Scan for the cell matching the given text and deliver its [X, Y] coordinate at center. 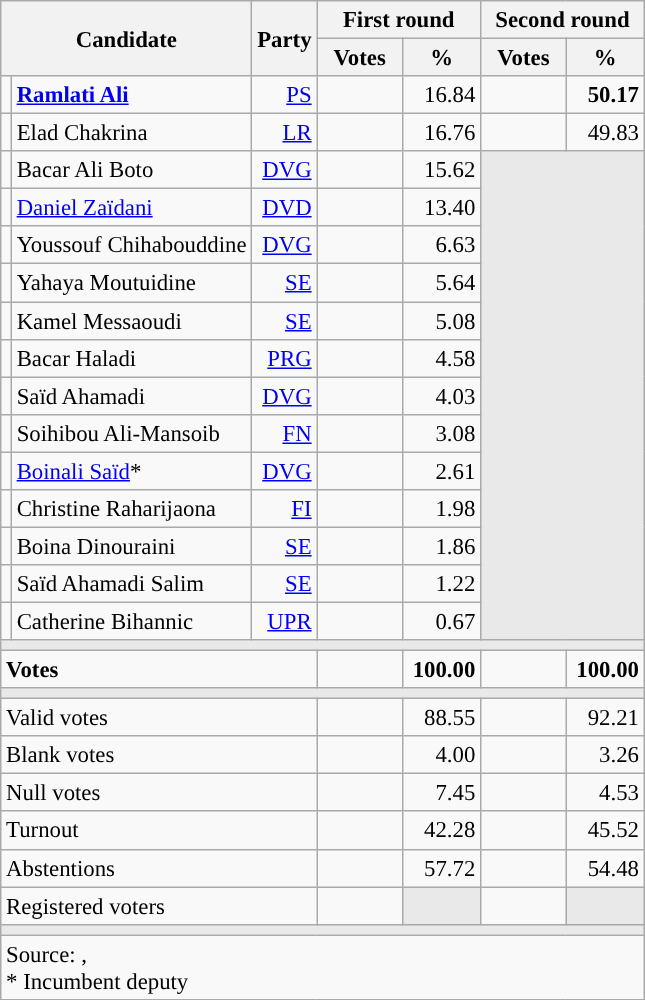
Catherine Bihannic [132, 621]
54.48 [605, 868]
50.17 [605, 95]
PS [284, 95]
Party [284, 38]
4.00 [441, 755]
Boina Dinouraini [132, 546]
PRG [284, 358]
Soihibou Ali-Mansoib [132, 433]
Blank votes [159, 755]
Youssouf Chihabouddine [132, 245]
Saïd Ahamadi Salim [132, 584]
Yahaya Moutuidine [132, 283]
FI [284, 509]
Elad Chakrina [132, 133]
7.45 [441, 793]
Ramlati Ali [132, 95]
First round [399, 20]
Registered voters [159, 906]
Bacar Haladi [132, 358]
1.86 [441, 546]
5.64 [441, 283]
4.03 [441, 396]
DVD [284, 208]
Candidate [126, 38]
Daniel Zaïdani [132, 208]
Kamel Messaoudi [132, 321]
92.21 [605, 718]
LR [284, 133]
Second round [563, 20]
4.53 [605, 793]
Christine Raharijaona [132, 509]
57.72 [441, 868]
3.26 [605, 755]
Saïd Ahamadi [132, 396]
4.58 [441, 358]
49.83 [605, 133]
Bacar Ali Boto [132, 170]
3.08 [441, 433]
6.63 [441, 245]
UPR [284, 621]
Abstentions [159, 868]
13.40 [441, 208]
2.61 [441, 471]
Null votes [159, 793]
15.62 [441, 170]
Valid votes [159, 718]
0.67 [441, 621]
FN [284, 433]
Boinali Saïd* [132, 471]
1.22 [441, 584]
Turnout [159, 831]
1.98 [441, 509]
16.84 [441, 95]
16.76 [441, 133]
42.28 [441, 831]
Source: , * Incumbent deputy [323, 968]
45.52 [605, 831]
88.55 [441, 718]
5.08 [441, 321]
